Locate the cell with the specified text and output its (X, Y) center coordinate. 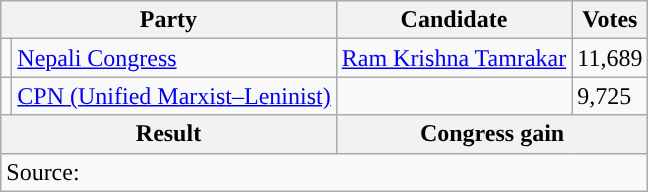
Source: (324, 172)
Candidate (454, 20)
11,689 (610, 58)
Ram Krishna Tamrakar (454, 58)
Result (168, 134)
Congress gain (492, 134)
9,725 (610, 96)
Nepali Congress (174, 58)
Party (168, 20)
Votes (610, 20)
CPN (Unified Marxist–Leninist) (174, 96)
